Identify which cell holds the provided text, then report its [x, y] central coordinate. 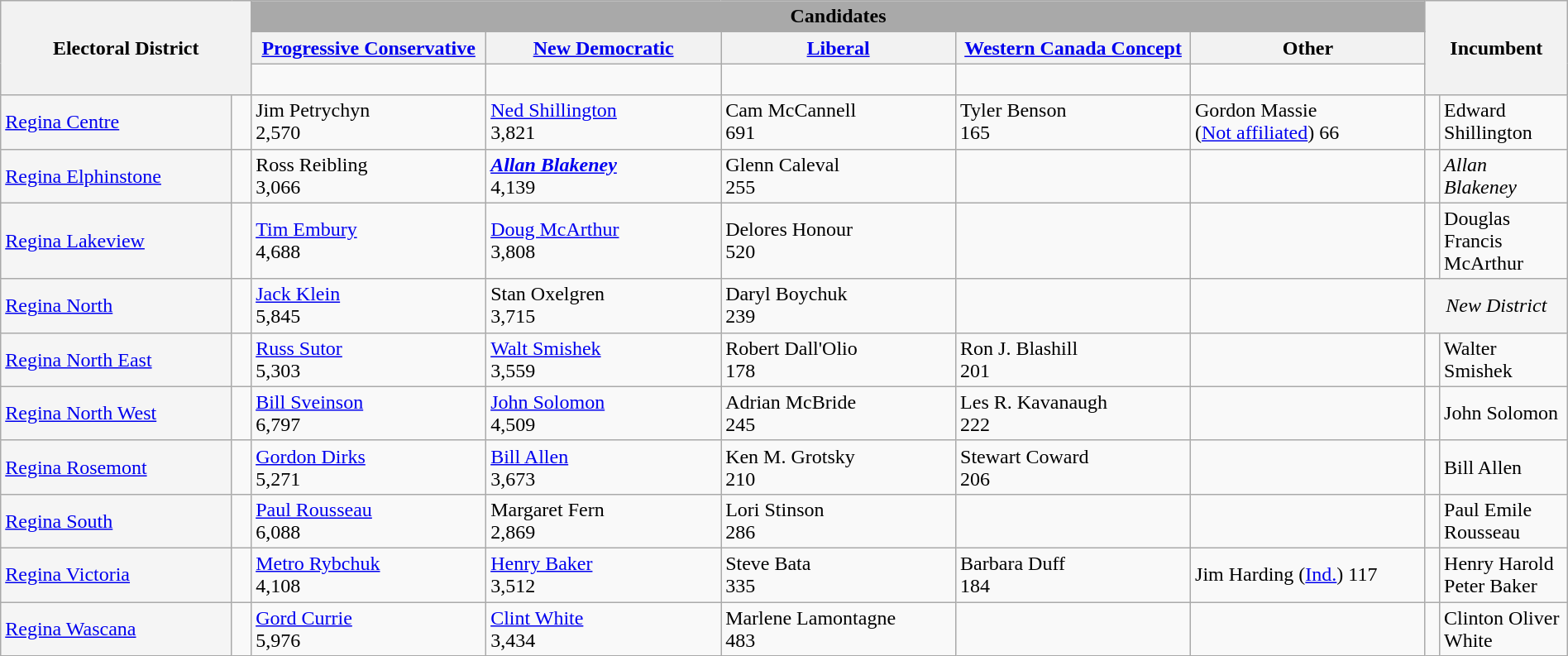
Marlene Lamontagne 483 [839, 629]
Regina Elphinstone [116, 175]
Ken M. Grotsky 210 [839, 467]
New District [1496, 306]
Gord Currie 5,976 [369, 629]
Allan Blakeney [1503, 175]
Margaret Fern 2,869 [604, 521]
Bill Allen 3,673 [604, 467]
Jim Petrychyn 2,570 [369, 122]
Allan Blakeney 4,139 [604, 175]
Incumbent [1496, 48]
Tim Embury 4,688 [369, 241]
New Democratic [604, 48]
Candidates [839, 17]
Regina North [116, 306]
Cam McCannell 691 [839, 122]
Glenn Caleval 255 [839, 175]
Robert Dall'Olio 178 [839, 359]
Daryl Boychuk 239 [839, 306]
Bill Allen [1503, 467]
John Solomon [1503, 414]
Paul Emile Rousseau [1503, 521]
Walter Smishek [1503, 359]
Russ Sutor 5,303 [369, 359]
Stewart Coward 206 [1073, 467]
Other [1308, 48]
Doug McArthur 3,808 [604, 241]
John Solomon 4,509 [604, 414]
Liberal [839, 48]
Paul Rousseau 6,088 [369, 521]
Steve Bata 335 [839, 574]
Ross Reibling 3,066 [369, 175]
Bill Sveinson 6,797 [369, 414]
Ned Shillington 3,821 [604, 122]
Henry Baker 3,512 [604, 574]
Western Canada Concept [1073, 48]
Electoral District [126, 48]
Gordon Dirks 5,271 [369, 467]
Stan Oxelgren 3,715 [604, 306]
Regina Lakeview [116, 241]
Jim Harding (Ind.) 117 [1308, 574]
Tyler Benson 165 [1073, 122]
Barbara Duff 184 [1073, 574]
Regina North West [116, 414]
Adrian McBride 245 [839, 414]
Regina South [116, 521]
Edward Shillington [1503, 122]
Henry Harold Peter Baker [1503, 574]
Douglas Francis McArthur [1503, 241]
Les R. Kavanaugh 222 [1073, 414]
Jack Klein 5,845 [369, 306]
Gordon Massie (Not affiliated) 66 [1308, 122]
Clinton Oliver White [1503, 629]
Regina Centre [116, 122]
Ron J. Blashill 201 [1073, 359]
Regina North East [116, 359]
Lori Stinson 286 [839, 521]
Metro Rybchuk 4,108 [369, 574]
Walt Smishek 3,559 [604, 359]
Regina Wascana [116, 629]
Delores Honour 520 [839, 241]
Clint White 3,434 [604, 629]
Regina Victoria [116, 574]
Progressive Conservative [369, 48]
Regina Rosemont [116, 467]
